Return (x, y) of the center of cell containing provided text 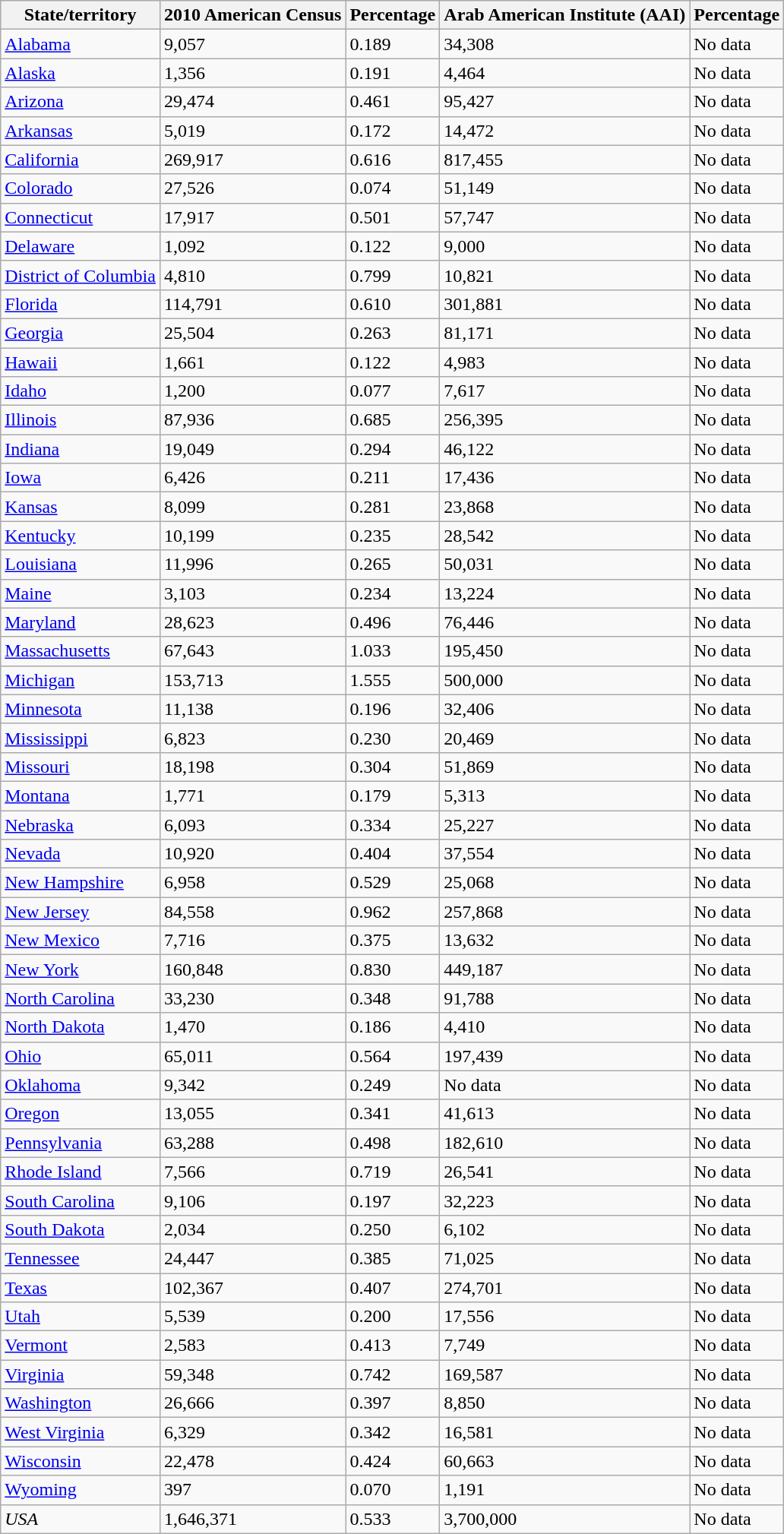
Washington (81, 1403)
10,920 (252, 854)
District of Columbia (81, 275)
Alaska (81, 73)
1,646,371 (252, 1519)
34,308 (565, 44)
0.294 (393, 449)
71,025 (565, 1258)
25,227 (565, 824)
4,810 (252, 275)
4,983 (565, 362)
23,868 (565, 507)
91,788 (565, 998)
6,823 (252, 738)
1,092 (252, 246)
1,191 (565, 1490)
10,199 (252, 536)
1.555 (393, 680)
46,122 (565, 449)
0.077 (393, 391)
153,713 (252, 680)
0.191 (393, 73)
10,821 (565, 275)
1.033 (393, 651)
81,171 (565, 333)
25,504 (252, 333)
50,031 (565, 565)
11,996 (252, 565)
7,716 (252, 941)
0.197 (393, 1200)
6,426 (252, 478)
2010 American Census (252, 15)
0.172 (393, 131)
63,288 (252, 1143)
Florida (81, 304)
Maine (81, 593)
4,464 (565, 73)
Arizona (81, 102)
195,450 (565, 651)
76,446 (565, 622)
0.186 (393, 1027)
500,000 (565, 680)
Arkansas (81, 131)
57,747 (565, 217)
South Carolina (81, 1200)
South Dakota (81, 1229)
Illinois (81, 420)
9,000 (565, 246)
Michigan (81, 680)
95,427 (565, 102)
274,701 (565, 1288)
Delaware (81, 246)
20,469 (565, 738)
28,542 (565, 536)
0.334 (393, 824)
817,455 (565, 160)
0.498 (393, 1143)
Ohio (81, 1056)
6,958 (252, 883)
2,583 (252, 1346)
Massachusetts (81, 651)
197,439 (565, 1056)
0.742 (393, 1374)
0.281 (393, 507)
Colorado (81, 188)
114,791 (252, 304)
0.610 (393, 304)
102,367 (252, 1288)
Vermont (81, 1346)
28,623 (252, 622)
9,106 (252, 1200)
41,613 (565, 1114)
449,187 (565, 969)
Wisconsin (81, 1461)
6,093 (252, 824)
Missouri (81, 767)
Rhode Island (81, 1172)
1,200 (252, 391)
Kansas (81, 507)
State/territory (81, 15)
301,881 (565, 304)
North Dakota (81, 1027)
0.799 (393, 275)
182,610 (565, 1143)
New Jersey (81, 912)
0.501 (393, 217)
24,447 (252, 1258)
22,478 (252, 1461)
0.200 (393, 1317)
Oklahoma (81, 1085)
3,700,000 (565, 1519)
0.424 (393, 1461)
6,102 (565, 1229)
0.196 (393, 709)
0.250 (393, 1229)
Wyoming (81, 1490)
8,099 (252, 507)
7,566 (252, 1172)
17,436 (565, 478)
5,539 (252, 1317)
33,230 (252, 998)
13,055 (252, 1114)
Virginia (81, 1374)
0.719 (393, 1172)
14,472 (565, 131)
32,406 (565, 709)
27,526 (252, 188)
25,068 (565, 883)
0.529 (393, 883)
0.404 (393, 854)
North Carolina (81, 998)
17,556 (565, 1317)
Arab American Institute (AAI) (565, 15)
Texas (81, 1288)
Minnesota (81, 709)
84,558 (252, 912)
0.830 (393, 969)
0.385 (393, 1258)
60,663 (565, 1461)
256,395 (565, 420)
19,049 (252, 449)
29,474 (252, 102)
397 (252, 1490)
0.230 (393, 738)
Oregon (81, 1114)
0.234 (393, 593)
0.461 (393, 102)
0.496 (393, 622)
32,223 (565, 1200)
Tennessee (81, 1258)
0.616 (393, 160)
9,057 (252, 44)
8,850 (565, 1403)
37,554 (565, 854)
California (81, 160)
West Virginia (81, 1432)
169,587 (565, 1374)
0.070 (393, 1490)
0.263 (393, 333)
Montana (81, 795)
0.375 (393, 941)
0.533 (393, 1519)
Alabama (81, 44)
Nevada (81, 854)
1,661 (252, 362)
5,313 (565, 795)
Georgia (81, 333)
11,138 (252, 709)
0.074 (393, 188)
16,581 (565, 1432)
New Mexico (81, 941)
0.341 (393, 1114)
0.685 (393, 420)
3,103 (252, 593)
0.342 (393, 1432)
Hawaii (81, 362)
0.235 (393, 536)
0.304 (393, 767)
0.179 (393, 795)
New York (81, 969)
0.265 (393, 565)
65,011 (252, 1056)
13,632 (565, 941)
Pennsylvania (81, 1143)
51,149 (565, 188)
7,749 (565, 1346)
51,869 (565, 767)
0.413 (393, 1346)
0.189 (393, 44)
7,617 (565, 391)
Connecticut (81, 217)
0.962 (393, 912)
Mississippi (81, 738)
18,198 (252, 767)
Utah (81, 1317)
5,019 (252, 131)
9,342 (252, 1085)
26,666 (252, 1403)
59,348 (252, 1374)
Iowa (81, 478)
269,917 (252, 160)
13,224 (565, 593)
Maryland (81, 622)
0.211 (393, 478)
Idaho (81, 391)
26,541 (565, 1172)
Louisiana (81, 565)
87,936 (252, 420)
New Hampshire (81, 883)
0.249 (393, 1085)
0.407 (393, 1288)
0.348 (393, 998)
0.564 (393, 1056)
1,470 (252, 1027)
4,410 (565, 1027)
1,771 (252, 795)
257,868 (565, 912)
2,034 (252, 1229)
Nebraska (81, 824)
17,917 (252, 217)
Indiana (81, 449)
1,356 (252, 73)
160,848 (252, 969)
0.397 (393, 1403)
USA (81, 1519)
Kentucky (81, 536)
67,643 (252, 651)
6,329 (252, 1432)
